Extract the [x, y] coordinate from the center of the cell holding the provided text.  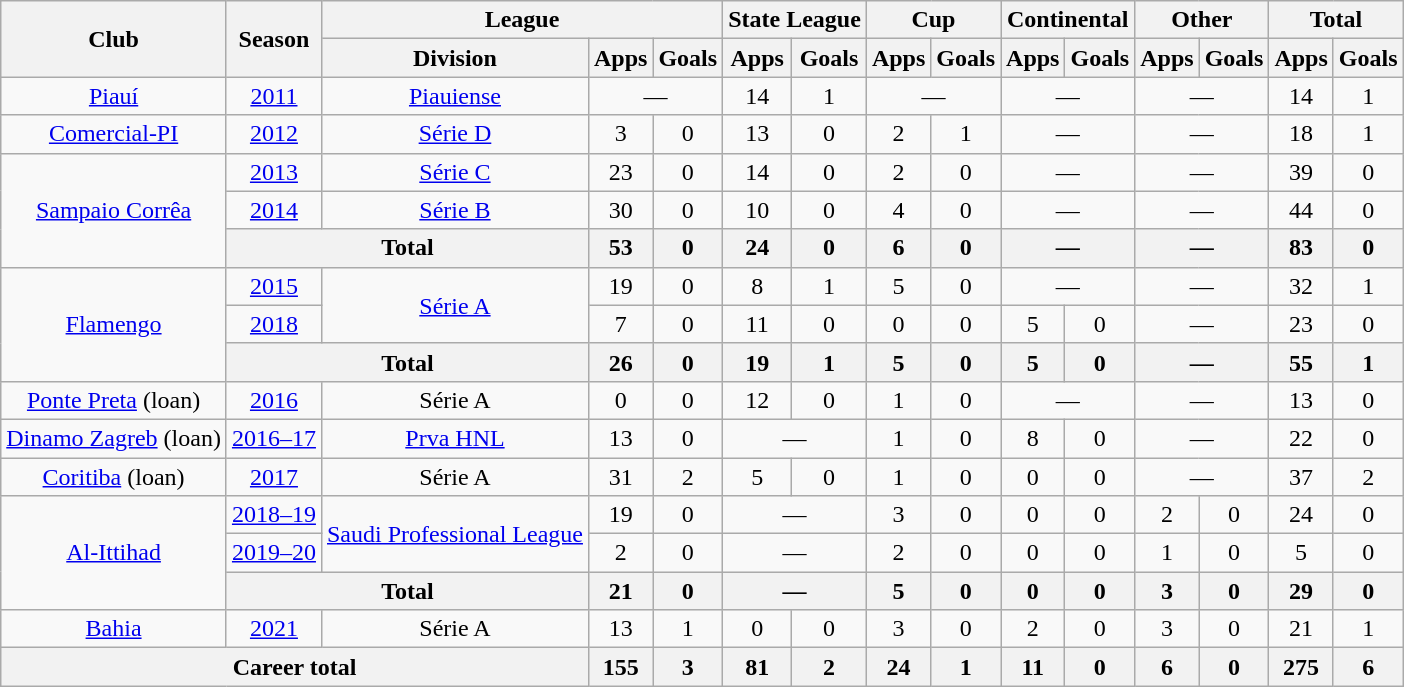
2018 [274, 324]
Other [1202, 20]
Piauí [114, 96]
2017 [274, 477]
31 [620, 477]
2016 [274, 400]
275 [1301, 667]
Prva HNL [454, 438]
Saudi Professional League [454, 534]
55 [1301, 362]
Cup [933, 20]
53 [620, 248]
State League [795, 20]
30 [620, 210]
Sampaio Corrêa [114, 210]
29 [1301, 591]
83 [1301, 248]
Piauiense [454, 96]
Division [454, 58]
2012 [274, 134]
Career total [295, 667]
7 [620, 324]
Ponte Preta (loan) [114, 400]
Série C [454, 172]
Club [114, 39]
2013 [274, 172]
Al-Ittihad [114, 553]
Flamengo [114, 324]
2011 [274, 96]
2015 [274, 286]
37 [1301, 477]
League [522, 20]
10 [758, 210]
2014 [274, 210]
44 [1301, 210]
2018–19 [274, 515]
2021 [274, 629]
Série B [454, 210]
Season [274, 39]
32 [1301, 286]
155 [620, 667]
2019–20 [274, 553]
Dinamo Zagreb (loan) [114, 438]
39 [1301, 172]
Comercial-PI [114, 134]
26 [620, 362]
Bahia [114, 629]
81 [758, 667]
Continental [1068, 20]
4 [898, 210]
12 [758, 400]
22 [1301, 438]
18 [1301, 134]
Série D [454, 134]
2016–17 [274, 438]
Coritiba (loan) [114, 477]
